From the cell containing the given text, extract its center point as [x, y] coordinate. 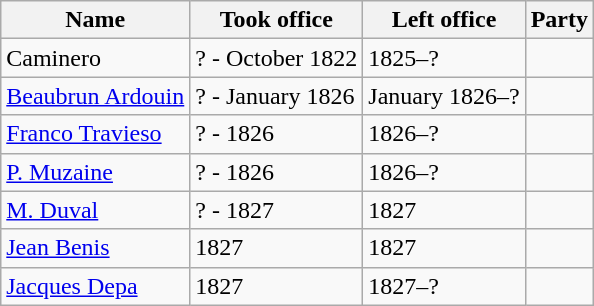
? - January 1826 [276, 96]
? - October 1822 [276, 58]
Took office [276, 20]
? - 1827 [276, 210]
Beaubrun Ardouin [96, 96]
M. Duval [96, 210]
Left office [444, 20]
Party [559, 20]
1825–? [444, 58]
P. Muzaine [96, 172]
1827–? [444, 286]
Caminero [96, 58]
Jacques Depa [96, 286]
Name [96, 20]
January 1826–? [444, 96]
Jean Benis [96, 248]
Franco Travieso [96, 134]
